Provide the (x, y) coordinate of the cell's center where the given text is located.  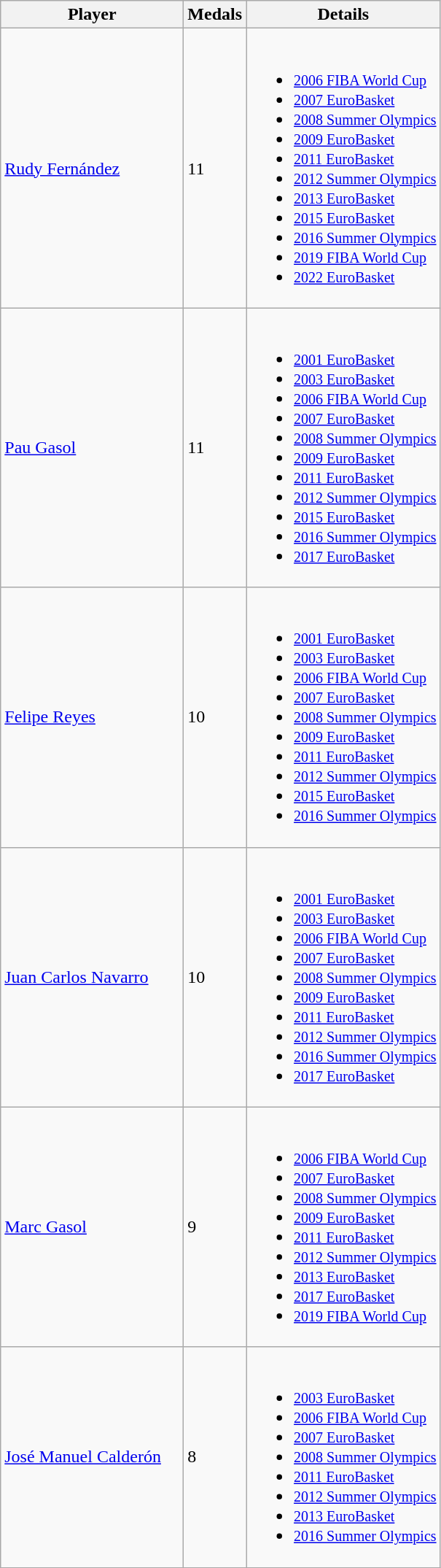
Rudy Fernández (92, 168)
Marc Gasol (92, 1227)
Details (344, 15)
Player (92, 15)
José Manuel Calderón (92, 1457)
Medals (215, 15)
2003 EuroBasket 2006 FIBA World Cup 2007 EuroBasket 2008 Summer Olympics 2011 EuroBasket 2012 Summer Olympics 2013 EuroBasket 2016 Summer Olympics (344, 1457)
8 (215, 1457)
Felipe Reyes (92, 717)
Pau Gasol (92, 448)
9 (215, 1227)
Juan Carlos Navarro (92, 977)
